Scan for the cell matching the given text and deliver its (x, y) coordinate at center. 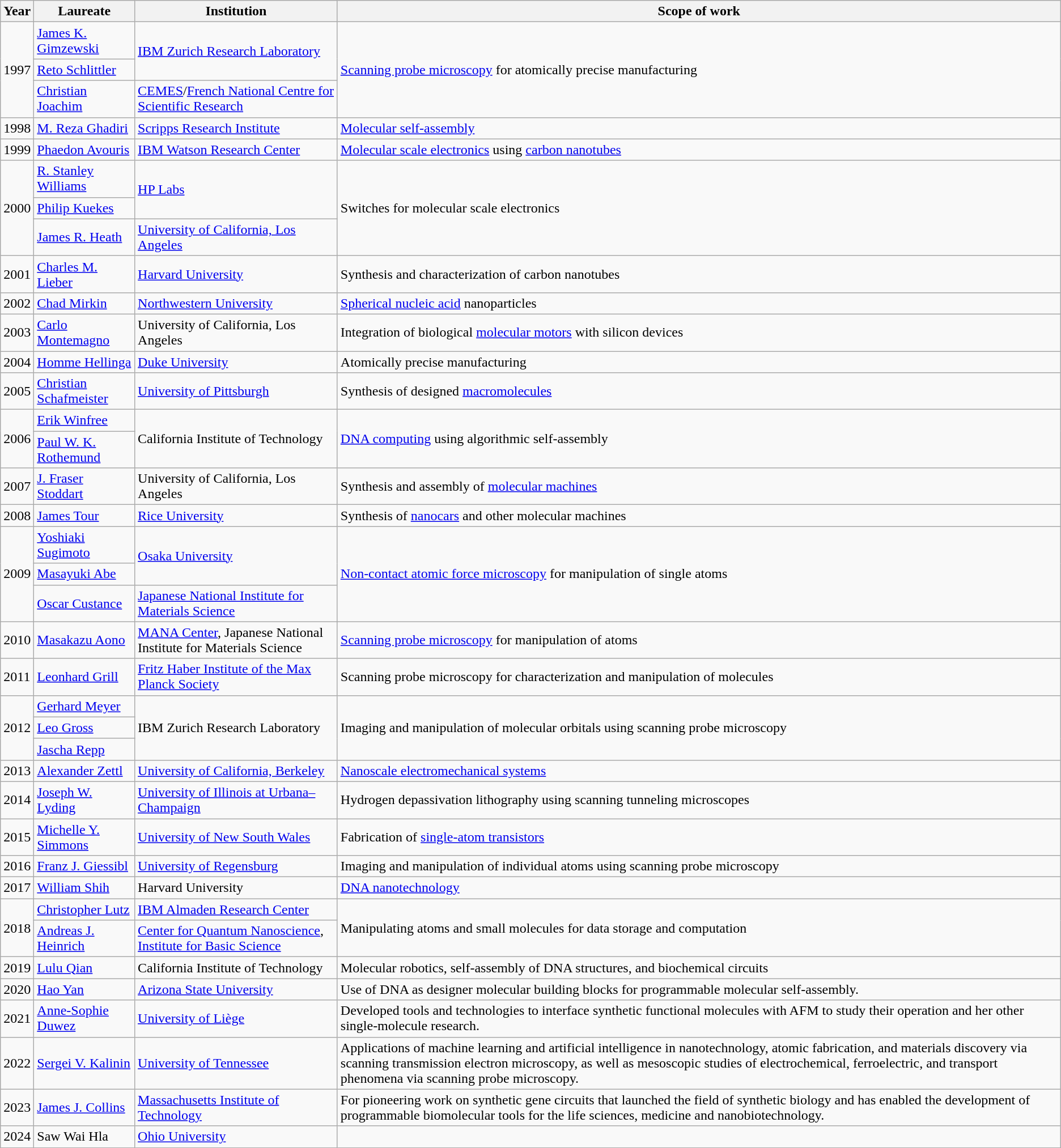
Joseph W. Lyding (84, 800)
University of Illinois at Urbana–Champaign (236, 800)
University of California, Berkeley (236, 771)
Synthesis and assembly of molecular machines (699, 486)
2000 (17, 208)
Masakazu Aono (84, 640)
Synthesis of nanocars and other molecular machines (699, 516)
University of Tennessee (236, 1063)
Lulu Qian (84, 968)
Franz J. Giessibl (84, 866)
Scope of work (699, 11)
2015 (17, 836)
1999 (17, 150)
Paul W. K. Rothemund (84, 450)
2010 (17, 640)
University of New South Wales (236, 836)
Oscar Custance (84, 603)
J. Fraser Stoddart (84, 486)
Masayuki Abe (84, 574)
2002 (17, 303)
M. Reza Ghadiri (84, 128)
2009 (17, 574)
Carlo Montemagno (84, 332)
1998 (17, 128)
Imaging and manipulation of molecular orbitals using scanning probe microscopy (699, 728)
Molecular self-assembly (699, 128)
2004 (17, 362)
Scanning probe microscopy for manipulation of atoms (699, 640)
Japanese National Institute for Materials Science (236, 603)
Anne-Sophie Duwez (84, 1019)
2007 (17, 486)
2017 (17, 888)
Saw Wai Hla (84, 1137)
Scanning probe microscopy for atomically precise manufacturing (699, 70)
2019 (17, 968)
Massachusetts Institute of Technology (236, 1107)
Phaedon Avouris (84, 150)
Reto Schlittler (84, 70)
Sergei V. Kalinin (84, 1063)
2018 (17, 928)
2016 (17, 866)
Rice University (236, 516)
2022 (17, 1063)
Osaka University (236, 555)
Erik Winfree (84, 420)
2020 (17, 989)
MANA Center, Japanese National Institute for Materials Science (236, 640)
2011 (17, 677)
Switches for molecular scale electronics (699, 208)
Center for Quantum Nanoscience, Institute for Basic Science (236, 938)
Imaging and manipulation of individual atoms using scanning probe microscopy (699, 866)
Use of DNA as designer molecular building blocks for programmable molecular self-assembly. (699, 989)
Fritz Haber Institute of the Max Planck Society (236, 677)
James K. Gimzewski (84, 41)
Arizona State University (236, 989)
2008 (17, 516)
Non-contact atomic force microscopy for manipulation of single atoms (699, 574)
2021 (17, 1019)
Hao Yan (84, 989)
Synthesis and characterization of carbon nanotubes (699, 274)
Ohio University (236, 1137)
Andreas J. Heinrich (84, 938)
DNA nanotechnology (699, 888)
Christopher Lutz (84, 909)
Fabrication of single-atom transistors (699, 836)
Laureate (84, 11)
Christian Schafmeister (84, 391)
2014 (17, 800)
2003 (17, 332)
2013 (17, 771)
HP Labs (236, 189)
DNA computing using algorithmic self-assembly (699, 439)
Atomically precise manufacturing (699, 362)
IBM Watson Research Center (236, 150)
2023 (17, 1107)
Yoshiaki Sugimoto (84, 545)
Gerhard Meyer (84, 706)
University of Regensburg (236, 866)
Homme Hellinga (84, 362)
CEMES/French National Centre for Scientific Research (236, 99)
R. Stanley Williams (84, 179)
Molecular robotics, self-assembly of DNA structures, and biochemical circuits (699, 968)
Manipulating atoms and small molecules for data storage and computation (699, 928)
Leonhard Grill (84, 677)
2024 (17, 1137)
Hydrogen depassivation lithography using scanning tunneling microscopes (699, 800)
Nanoscale electromechanical systems (699, 771)
Duke University (236, 362)
Year (17, 11)
University of Pittsburgh (236, 391)
2001 (17, 274)
Charles M. Lieber (84, 274)
2006 (17, 439)
Christian Joachim (84, 99)
Integration of biological molecular motors with silicon devices (699, 332)
1997 (17, 70)
Molecular scale electronics using carbon nanotubes (699, 150)
Scripps Research Institute (236, 128)
Chad Mirkin (84, 303)
Synthesis of designed macromolecules (699, 391)
Leo Gross (84, 728)
University of Liège (236, 1019)
William Shih (84, 888)
Northwestern University (236, 303)
Jascha Repp (84, 749)
Michelle Y. Simmons (84, 836)
IBM Almaden Research Center (236, 909)
Philip Kuekes (84, 208)
James J. Collins (84, 1107)
James R. Heath (84, 237)
Spherical nucleic acid nanoparticles (699, 303)
2012 (17, 728)
James Tour (84, 516)
Scanning probe microscopy for characterization and manipulation of molecules (699, 677)
2005 (17, 391)
Institution (236, 11)
Alexander Zettl (84, 771)
